Search for the cell housing the specified text and yield its (x, y) center coordinate. 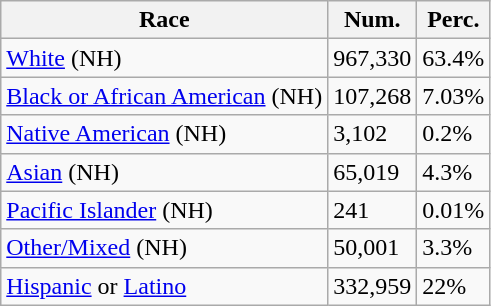
967,330 (372, 58)
107,268 (372, 96)
4.3% (454, 172)
3,102 (372, 134)
65,019 (372, 172)
241 (372, 210)
Hispanic or Latino (164, 286)
332,959 (372, 286)
Black or African American (NH) (164, 96)
Race (164, 20)
7.03% (454, 96)
Pacific Islander (NH) (164, 210)
63.4% (454, 58)
Asian (NH) (164, 172)
22% (454, 286)
50,001 (372, 248)
Native American (NH) (164, 134)
0.2% (454, 134)
3.3% (454, 248)
Other/Mixed (NH) (164, 248)
Num. (372, 20)
0.01% (454, 210)
Perc. (454, 20)
White (NH) (164, 58)
